Return [x, y] of the center of cell containing provided text 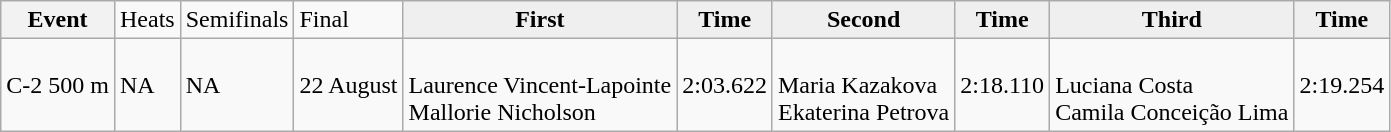
Third [1172, 20]
Maria KazakovaEkaterina Petrova [863, 85]
Luciana CostaCamila Conceição Lima [1172, 85]
Event [58, 20]
2:19.254 [1342, 85]
Final [348, 20]
Second [863, 20]
2:18.110 [1002, 85]
C-2 500 m [58, 85]
Heats [147, 20]
First [540, 20]
Semifinals [237, 20]
22 August [348, 85]
Laurence Vincent-LapointeMallorie Nicholson [540, 85]
2:03.622 [725, 85]
